Output the [x, y] coordinate of the center of the cell containing the given text.  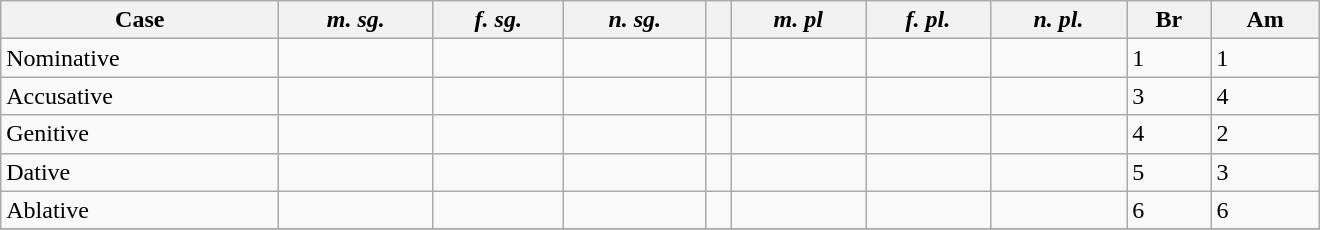
Accusative [140, 96]
Am [1265, 20]
m. pl [798, 20]
5 [1169, 172]
Ablative [140, 210]
Br [1169, 20]
f. sg. [498, 20]
n. pl. [1058, 20]
m. sg. [356, 20]
n. sg. [635, 20]
Genitive [140, 134]
f. pl. [928, 20]
Dative [140, 172]
Nominative [140, 58]
Case [140, 20]
2 [1265, 134]
